Find where the given text appears and provide that cell's center as [x, y] coordinate. 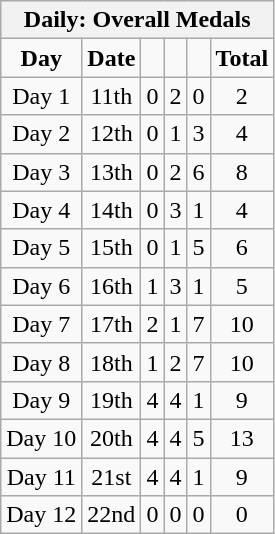
Day [42, 58]
14th [112, 210]
Total [242, 58]
21st [112, 477]
22nd [112, 515]
8 [242, 172]
Day 7 [42, 324]
17th [112, 324]
15th [112, 248]
Daily: Overall Medals [138, 20]
11th [112, 96]
Date [112, 58]
Day 6 [42, 286]
20th [112, 438]
19th [112, 400]
16th [112, 286]
Day 11 [42, 477]
Day 4 [42, 210]
12th [112, 134]
Day 9 [42, 400]
13 [242, 438]
Day 3 [42, 172]
Day 5 [42, 248]
18th [112, 362]
Day 2 [42, 134]
13th [112, 172]
Day 8 [42, 362]
Day 10 [42, 438]
Day 12 [42, 515]
Day 1 [42, 96]
